Find where the given text appears and provide that cell's center as [x, y] coordinate. 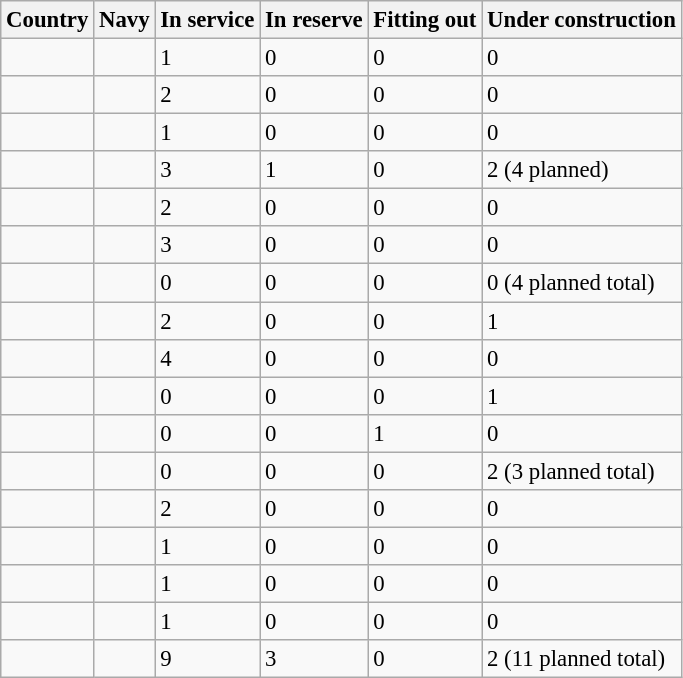
9 [208, 659]
Under construction [582, 20]
Fitting out [425, 20]
0 (4 planned total) [582, 283]
4 [208, 358]
In reserve [314, 20]
2 (11 planned total) [582, 659]
2 (3 planned total) [582, 471]
Navy [124, 20]
Country [48, 20]
2 (4 planned) [582, 170]
In service [208, 20]
